From the cell containing the given text, extract its center point as [x, y] coordinate. 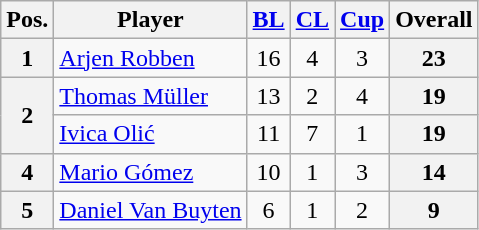
Cup [362, 20]
23 [434, 58]
Mario Gómez [150, 172]
Player [150, 20]
11 [268, 134]
Thomas Müller [150, 96]
BL [268, 20]
CL [312, 20]
13 [268, 96]
Pos. [28, 20]
5 [28, 210]
Arjen Robben [150, 58]
10 [268, 172]
Ivica Olić [150, 134]
Overall [434, 20]
16 [268, 58]
6 [268, 210]
Daniel Van Buyten [150, 210]
9 [434, 210]
7 [312, 134]
14 [434, 172]
